Return [x, y] of the center of cell containing provided text 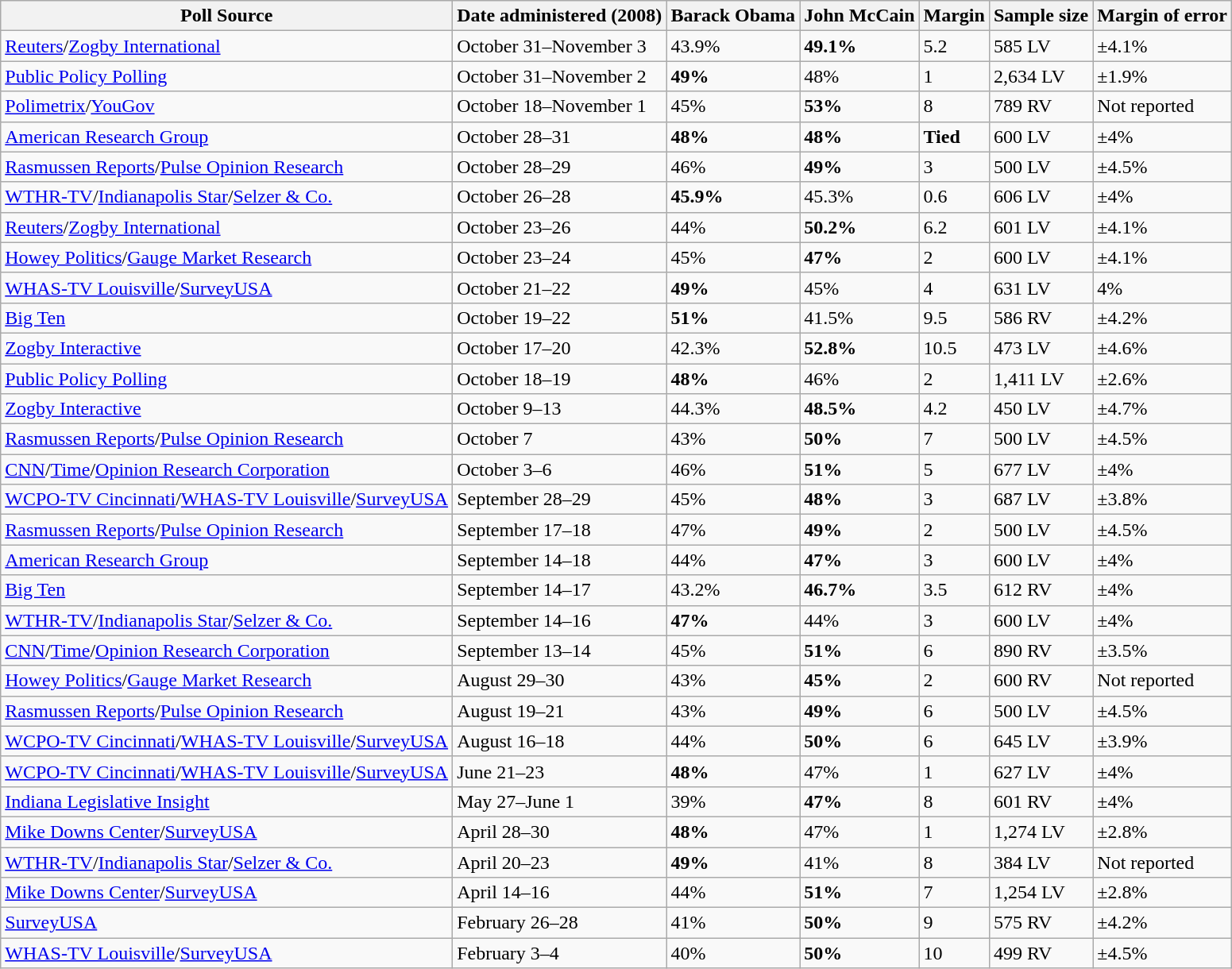
1,411 LV [1041, 379]
±4.7% [1163, 409]
September 14–16 [559, 620]
49.1% [859, 46]
August 29–30 [559, 681]
631 LV [1041, 288]
October 31–November 2 [559, 76]
October 18–November 1 [559, 106]
Polimetrix/YouGov [227, 106]
2,634 LV [1041, 76]
October 19–22 [559, 318]
October 23–24 [559, 257]
677 LV [1041, 469]
Tied [954, 137]
Sample size [1041, 16]
627 LV [1041, 771]
48.5% [859, 409]
9.5 [954, 318]
4% [1163, 288]
April 14–16 [559, 893]
June 21–23 [559, 771]
Date administered (2008) [559, 16]
February 3–4 [559, 953]
499 RV [1041, 953]
September 14–17 [559, 590]
612 RV [1041, 590]
±3.9% [1163, 741]
October 31–November 3 [559, 46]
August 19–21 [559, 711]
0.6 [954, 197]
October 26–28 [559, 197]
October 17–20 [559, 348]
5.2 [954, 46]
October 7 [559, 439]
42.3% [733, 348]
September 13–14 [559, 651]
±3.5% [1163, 651]
45.3% [859, 197]
789 RV [1041, 106]
52.8% [859, 348]
44.3% [733, 409]
October 9–13 [559, 409]
10.5 [954, 348]
1,254 LV [1041, 893]
October 3–6 [559, 469]
1,274 LV [1041, 832]
±2.6% [1163, 379]
585 LV [1041, 46]
43.9% [733, 46]
October 18–19 [559, 379]
±4.6% [1163, 348]
May 27–June 1 [559, 801]
3.5 [954, 590]
46.7% [859, 590]
45.9% [733, 197]
473 LV [1041, 348]
February 26–28 [559, 923]
575 RV [1041, 923]
50.2% [859, 227]
April 20–23 [559, 862]
53% [859, 106]
586 RV [1041, 318]
601 RV [1041, 801]
384 LV [1041, 862]
600 RV [1041, 681]
October 23–26 [559, 227]
October 28–31 [559, 137]
John McCain [859, 16]
606 LV [1041, 197]
September 14–18 [559, 560]
687 LV [1041, 500]
August 16–18 [559, 741]
Barack Obama [733, 16]
September 17–18 [559, 530]
645 LV [1041, 741]
Margin of error [1163, 16]
9 [954, 923]
Poll Source [227, 16]
5 [954, 469]
September 28–29 [559, 500]
April 28–30 [559, 832]
SurveyUSA [227, 923]
41.5% [859, 318]
±3.8% [1163, 500]
601 LV [1041, 227]
10 [954, 953]
450 LV [1041, 409]
±1.9% [1163, 76]
4.2 [954, 409]
890 RV [1041, 651]
39% [733, 801]
43.2% [733, 590]
October 28–29 [559, 167]
Margin [954, 16]
6.2 [954, 227]
Indiana Legislative Insight [227, 801]
October 21–22 [559, 288]
40% [733, 953]
4 [954, 288]
